For the text-containing cell, return its midpoint in (X, Y) coordinate format. 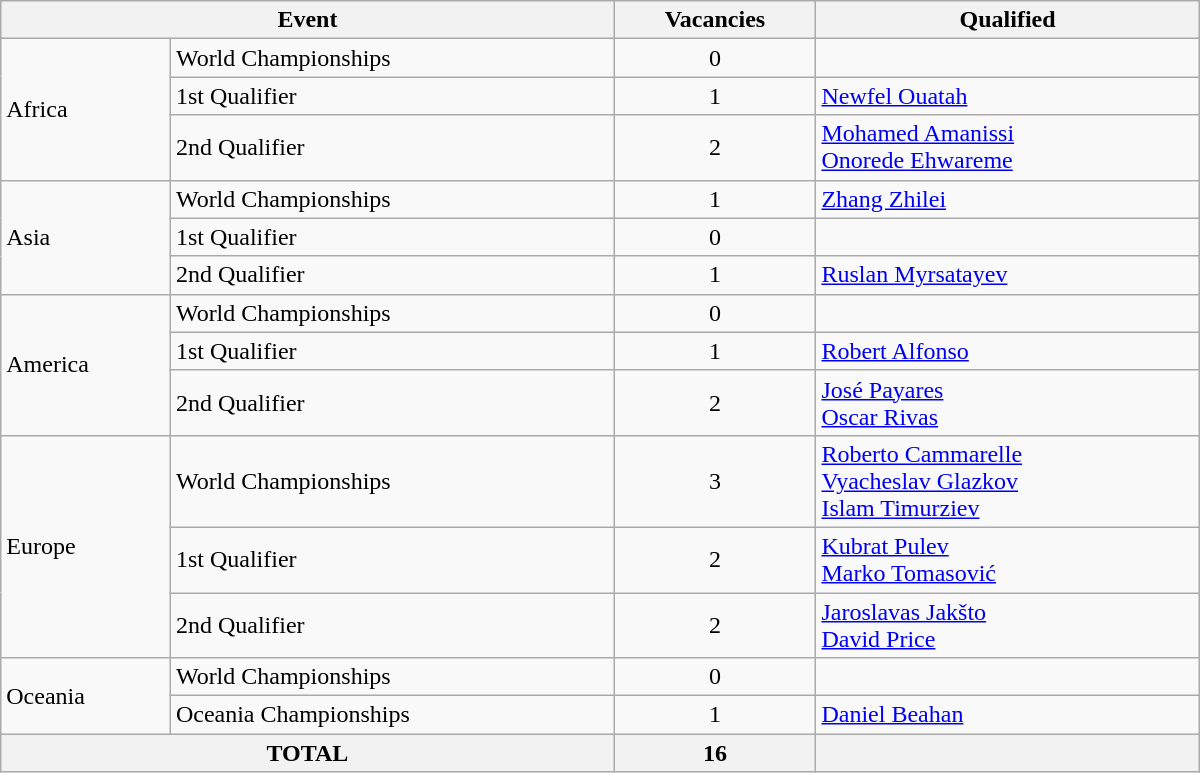
Roberto Cammarelle Vyacheslav Glazkov Islam Timurziev (1008, 481)
Europe (86, 546)
Ruslan Myrsatayev (1008, 275)
Newfel Ouatah (1008, 96)
Mohamed Amanissi Onorede Ehwareme (1008, 148)
3 (715, 481)
Daniel Beahan (1008, 715)
America (86, 364)
TOTAL (308, 753)
Robert Alfonso (1008, 351)
Zhang Zhilei (1008, 199)
16 (715, 753)
Jaroslavas Jakšto David Price (1008, 624)
Event (308, 20)
Oceania Championships (392, 715)
Asia (86, 237)
Kubrat Pulev Marko Tomasović (1008, 560)
Qualified (1008, 20)
Africa (86, 110)
Vacancies (715, 20)
Oceania (86, 696)
José Payares Oscar Rivas (1008, 402)
